Extract the (X, Y) coordinate from the center of the cell holding the provided text.  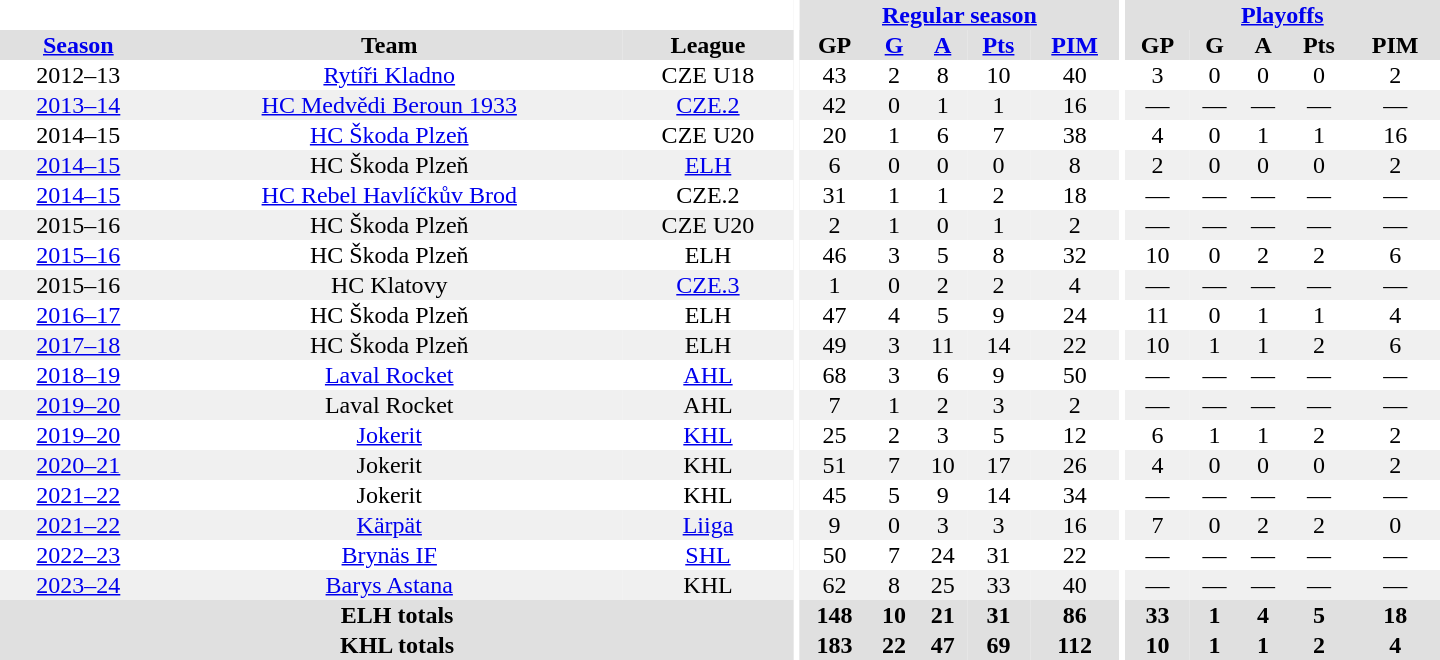
Barys Astana (390, 585)
51 (835, 465)
HC Rebel Havlíčkův Brod (390, 195)
2020–21 (78, 465)
Regular season (960, 15)
SHL (708, 555)
Kärpät (390, 525)
KHL totals (397, 645)
148 (835, 615)
2013–14 (78, 105)
20 (835, 135)
38 (1074, 135)
2012–13 (78, 75)
Team (390, 45)
112 (1074, 645)
68 (835, 375)
183 (835, 645)
Playoffs (1282, 15)
HC Medvědi Beroun 1933 (390, 105)
26 (1074, 465)
2022–23 (78, 555)
62 (835, 585)
21 (942, 615)
2017–18 (78, 345)
69 (998, 645)
43 (835, 75)
Brynäs IF (390, 555)
45 (835, 495)
2018–19 (78, 375)
86 (1074, 615)
17 (998, 465)
34 (1074, 495)
Season (78, 45)
League (708, 45)
CZE U18 (708, 75)
32 (1074, 255)
CZE.3 (708, 285)
ELH totals (397, 615)
Liiga (708, 525)
46 (835, 255)
HC Klatovy (390, 285)
49 (835, 345)
2016–17 (78, 315)
Rytíři Kladno (390, 75)
42 (835, 105)
12 (1074, 435)
2023–24 (78, 585)
